Determine the (X, Y) coordinate at the center of the cell enclosing the given text.  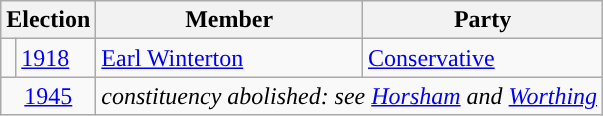
1918 (56, 58)
Member (230, 20)
Earl Winterton (230, 58)
constituency abolished: see Horsham and Worthing (350, 96)
Conservative (483, 58)
1945 (48, 96)
Election (48, 20)
Party (483, 20)
